Extract the (x, y) coordinate from the center of the cell holding the provided text.  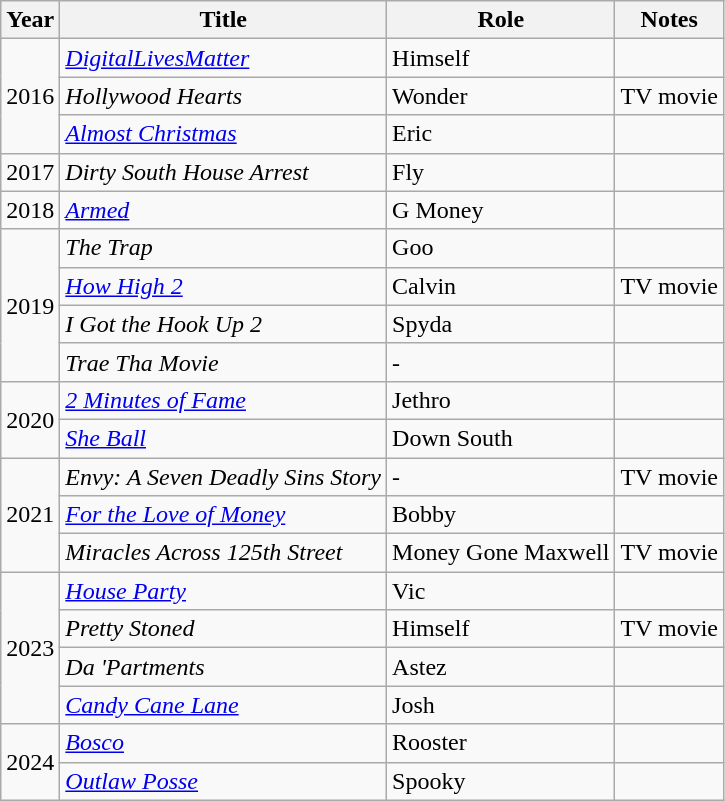
DigitalLivesMatter (224, 58)
The Trap (224, 248)
2017 (30, 172)
Bobby (501, 515)
Bosco (224, 743)
Josh (501, 705)
I Got the Hook Up 2 (224, 324)
Vic (501, 591)
House Party (224, 591)
2018 (30, 210)
Wonder (501, 96)
2 Minutes of Fame (224, 400)
Role (501, 20)
Trae Tha Movie (224, 362)
Notes (670, 20)
2023 (30, 648)
2024 (30, 762)
Down South (501, 438)
Outlaw Posse (224, 781)
G Money (501, 210)
Goo (501, 248)
Year (30, 20)
Envy: A Seven Deadly Sins Story (224, 477)
Astez (501, 667)
Spooky (501, 781)
2021 (30, 515)
Hollywood Hearts (224, 96)
Eric (501, 134)
Rooster (501, 743)
2019 (30, 305)
Title (224, 20)
She Ball (224, 438)
Dirty South House Arrest (224, 172)
For the Love of Money (224, 515)
Jethro (501, 400)
Almost Christmas (224, 134)
Fly (501, 172)
Da 'Partments (224, 667)
Miracles Across 125th Street (224, 553)
Armed (224, 210)
Calvin (501, 286)
Spyda (501, 324)
Pretty Stoned (224, 629)
Money Gone Maxwell (501, 553)
2016 (30, 96)
2020 (30, 419)
How High 2 (224, 286)
Candy Cane Lane (224, 705)
